Scan for the cell matching the given text and deliver its [X, Y] coordinate at center. 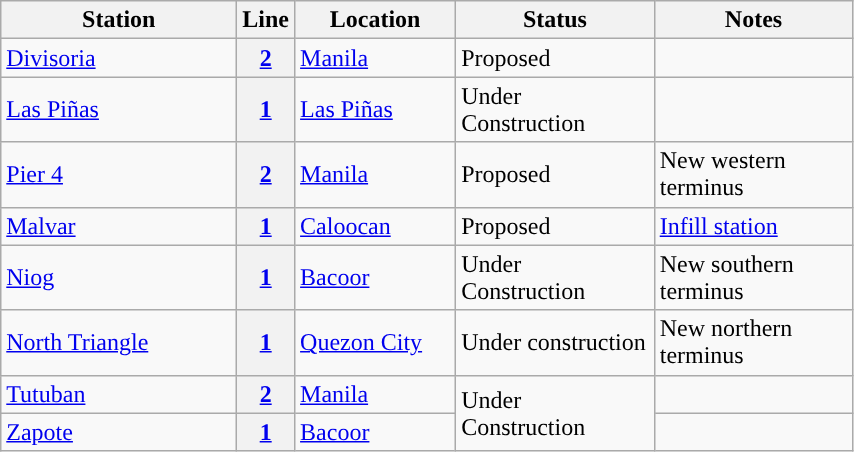
Tutuban [119, 394]
New western terminus [754, 174]
Under construction [556, 342]
Notes [754, 20]
New northern terminus [754, 342]
Niog [119, 278]
Pier 4 [119, 174]
Status [556, 20]
New southern terminus [754, 278]
Divisoria [119, 58]
Location [376, 20]
Quezon City [376, 342]
Station [119, 20]
Zapote [119, 432]
Infill station [754, 226]
Line [266, 20]
North Triangle [119, 342]
Malvar [119, 226]
Caloocan [376, 226]
